Determine the (X, Y) coordinate at the center of the cell enclosing the given text.  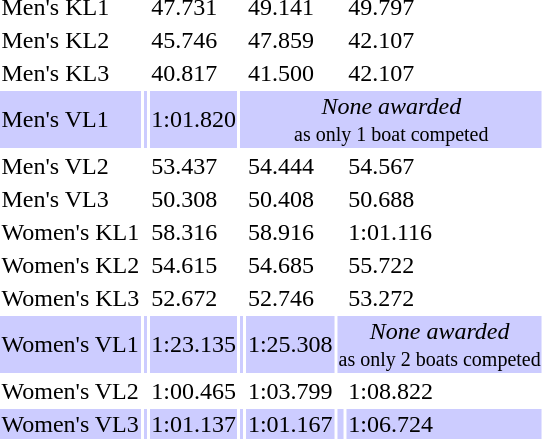
45.746 (194, 40)
54.615 (194, 265)
Women's VL3 (70, 424)
50.408 (290, 199)
41.500 (290, 73)
54.567 (444, 166)
53.272 (444, 298)
50.308 (194, 199)
47.859 (290, 40)
40.817 (194, 73)
58.316 (194, 232)
Men's VL2 (70, 166)
1:01.167 (290, 424)
55.722 (444, 265)
Women's VL2 (70, 391)
54.685 (290, 265)
None awardedas only 2 boats competed (440, 344)
53.437 (194, 166)
1:00.465 (194, 391)
Men's KL2 (70, 40)
54.444 (290, 166)
1:01.116 (444, 232)
52.672 (194, 298)
58.916 (290, 232)
1:06.724 (444, 424)
None awardedas only 1 boat competed (391, 120)
Men's VL3 (70, 199)
Women's KL2 (70, 265)
1:25.308 (290, 344)
Women's KL1 (70, 232)
1:23.135 (194, 344)
Men's KL3 (70, 73)
1:03.799 (290, 391)
1:01.820 (194, 120)
50.688 (444, 199)
Women's VL1 (70, 344)
1:08.822 (444, 391)
1:01.137 (194, 424)
Women's KL3 (70, 298)
Men's VL1 (70, 120)
52.746 (290, 298)
